Output the [X, Y] coordinate of the center of the cell containing the given text.  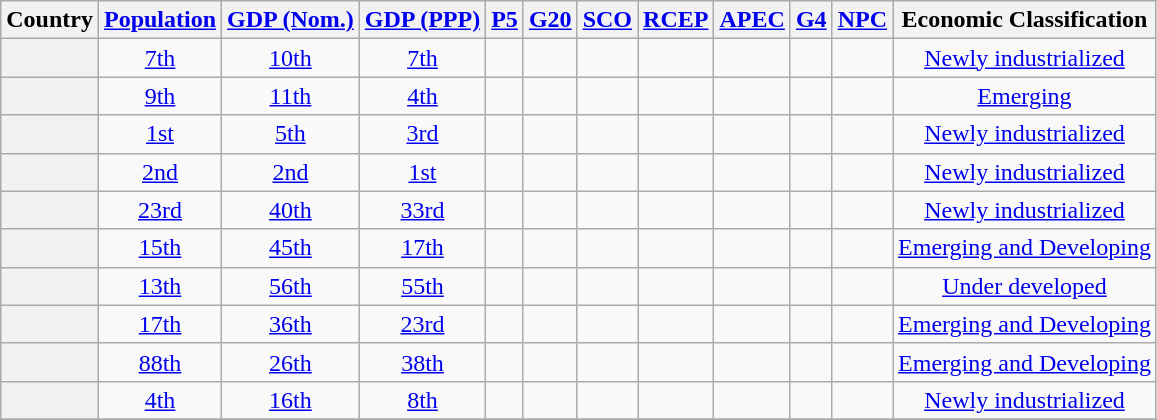
36th [291, 324]
Population [160, 20]
GDP (PPP) [422, 20]
11th [291, 96]
13th [160, 286]
15th [160, 248]
3rd [422, 134]
NPC [862, 20]
Under developed [1025, 286]
G20 [550, 20]
APEC [752, 20]
26th [291, 362]
Emerging [1025, 96]
16th [291, 400]
45th [291, 248]
33rd [422, 210]
88th [160, 362]
9th [160, 96]
RCEP [676, 20]
Country [50, 20]
SCO [607, 20]
55th [422, 286]
G4 [811, 20]
P5 [505, 20]
5th [291, 134]
GDP (Nom.) [291, 20]
8th [422, 400]
10th [291, 58]
40th [291, 210]
56th [291, 286]
Economic Classification [1025, 20]
38th [422, 362]
